Provide the [x, y] coordinate of the cell's center where the given text is located.  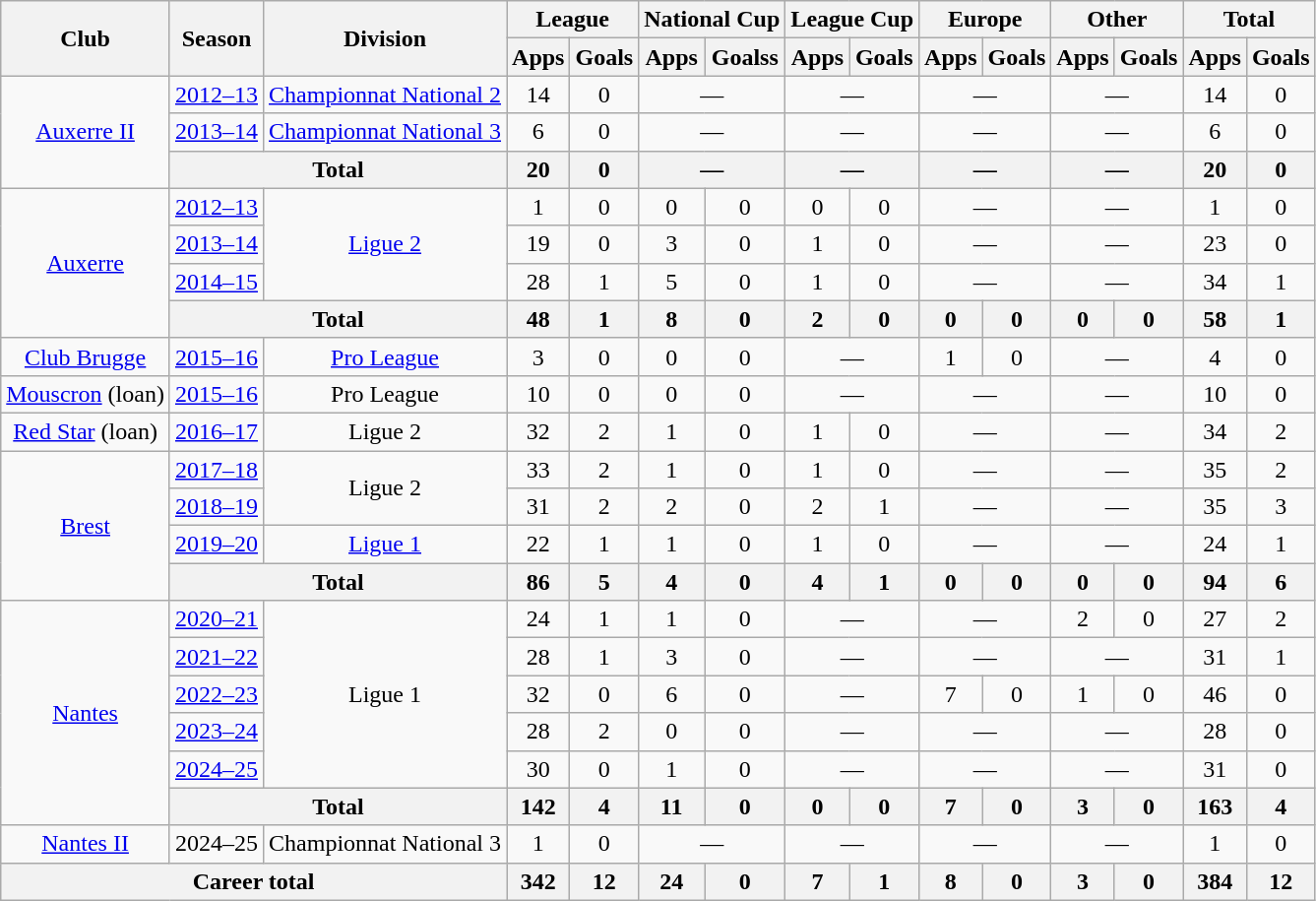
2017–18 [217, 470]
Goalss [745, 57]
Club Brugge [86, 356]
163 [1215, 806]
Season [217, 38]
League Cup [852, 20]
27 [1215, 619]
Nantes [86, 713]
86 [538, 582]
33 [538, 470]
Nantes II [86, 844]
22 [538, 545]
2018–19 [217, 507]
2023–24 [217, 732]
Auxerre II [86, 132]
League [573, 20]
58 [1215, 319]
Other [1117, 20]
Brest [86, 526]
2021–22 [217, 657]
National Cup [713, 20]
19 [538, 244]
Division [386, 38]
2019–20 [217, 545]
94 [1215, 582]
30 [538, 769]
Europe [985, 20]
11 [671, 806]
Red Star (loan) [86, 431]
Career total [254, 881]
2014–15 [217, 282]
142 [538, 806]
Club [86, 38]
Championnat National 2 [386, 95]
46 [1215, 694]
2022–23 [217, 694]
2020–21 [217, 619]
48 [538, 319]
384 [1215, 881]
2016–17 [217, 431]
Auxerre [86, 263]
23 [1215, 244]
Mouscron (loan) [86, 394]
342 [538, 881]
